Output the [X, Y] coordinate of the center of the cell containing the given text.  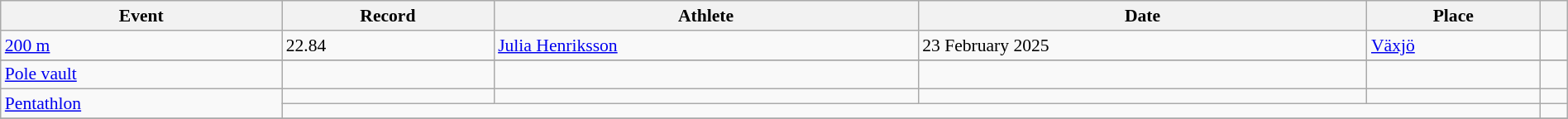
23 February 2025 [1143, 45]
Athlete [706, 16]
Pentathlon [141, 104]
Place [1454, 16]
Record [388, 16]
Date [1143, 16]
Växjö [1454, 45]
Pole vault [141, 74]
Julia Henriksson [706, 45]
200 m [141, 45]
22.84 [388, 45]
Event [141, 16]
